Search for the cell housing the specified text and yield its [x, y] center coordinate. 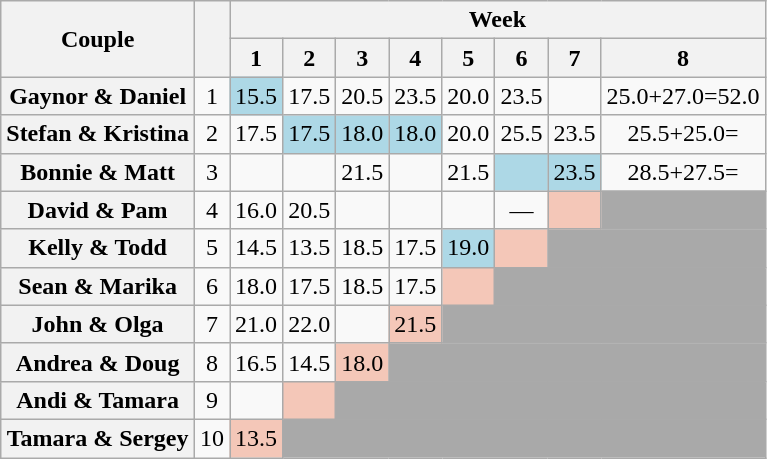
Tamara & Sergey [98, 438]
Gaynor & Daniel [98, 96]
16.5 [256, 362]
19.0 [468, 248]
Sean & Marika [98, 286]
21.0 [256, 324]
25.5 [522, 134]
Andi & Tamara [98, 400]
Couple [98, 39]
10 [212, 438]
— [522, 210]
Week [498, 20]
Andrea & Doug [98, 362]
Kelly & Todd [98, 248]
25.5+25.0= [683, 134]
25.0+27.0=52.0 [683, 96]
22.0 [310, 324]
David & Pam [98, 210]
28.5+27.5= [683, 172]
15.5 [256, 96]
Stefan & Kristina [98, 134]
John & Olga [98, 324]
16.0 [256, 210]
9 [212, 400]
Bonnie & Matt [98, 172]
